Identify which cell holds the provided text, then report its (X, Y) central coordinate. 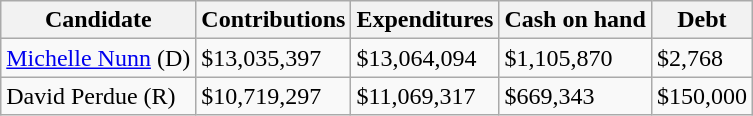
Debt (702, 20)
$669,343 (575, 96)
$11,069,317 (425, 96)
Candidate (98, 20)
$1,105,870 (575, 58)
David Perdue (R) (98, 96)
Michelle Nunn (D) (98, 58)
Cash on hand (575, 20)
$10,719,297 (274, 96)
Expenditures (425, 20)
$2,768 (702, 58)
$150,000 (702, 96)
$13,035,397 (274, 58)
$13,064,094 (425, 58)
Contributions (274, 20)
